Search for the cell housing the specified text and yield its [X, Y] center coordinate. 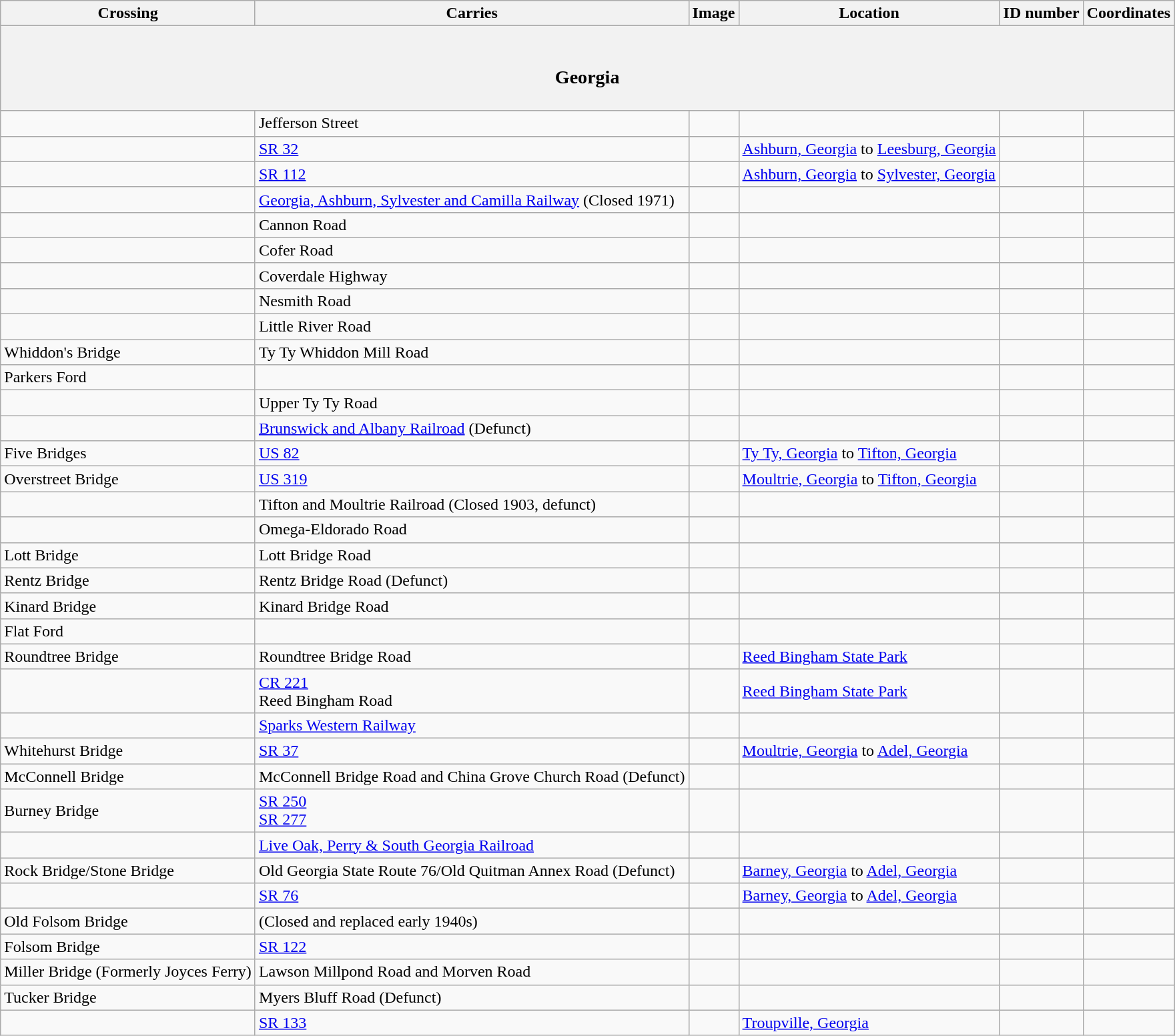
Roundtree Bridge [128, 656]
SR 133 [472, 1023]
US 319 [472, 479]
Brunswick and Albany Railroad (Defunct) [472, 428]
Overstreet Bridge [128, 479]
SR 76 [472, 896]
Tucker Bridge [128, 997]
Whitehurst Bridge [128, 751]
Ty Ty Whiddon Mill Road [472, 352]
Lott Bridge Road [472, 555]
Myers Bluff Road (Defunct) [472, 997]
Ashburn, Georgia to Sylvester, Georgia [869, 174]
Kinard Bridge [128, 606]
Ashburn, Georgia to Leesburg, Georgia [869, 149]
Rentz Bridge [128, 580]
Omega-Eldorado Road [472, 530]
Old Georgia State Route 76/Old Quitman Annex Road (Defunct) [472, 871]
Coverdale Highway [472, 276]
(Closed and replaced early 1940s) [472, 921]
Lawson Millpond Road and Morven Road [472, 972]
Upper Ty Ty Road [472, 403]
Kinard Bridge Road [472, 606]
Georgia, Ashburn, Sylvester and Camilla Railway (Closed 1971) [472, 199]
Georgia [587, 68]
CR 221 Reed Bingham Road [472, 691]
Nesmith Road [472, 301]
Troupville, Georgia [869, 1023]
Little River Road [472, 327]
Tifton and Moultrie Railroad (Closed 1903, defunct) [472, 504]
Cofer Road [472, 250]
US 82 [472, 454]
SR 32 [472, 149]
McConnell Bridge Road and China Grove Church Road (Defunct) [472, 776]
Ty Ty, Georgia to Tifton, Georgia [869, 454]
Moultrie, Georgia to Adel, Georgia [869, 751]
SR 37 [472, 751]
Old Folsom Bridge [128, 921]
Jefferson Street [472, 123]
Rock Bridge/Stone Bridge [128, 871]
Rentz Bridge Road (Defunct) [472, 580]
Folsom Bridge [128, 947]
Parkers Ford [128, 378]
Roundtree Bridge Road [472, 656]
Miller Bridge (Formerly Joyces Ferry) [128, 972]
Whiddon's Bridge [128, 352]
Crossing [128, 13]
ID number [1041, 13]
Burney Bridge [128, 811]
Lott Bridge [128, 555]
Five Bridges [128, 454]
McConnell Bridge [128, 776]
Sparks Western Railway [472, 725]
Cannon Road [472, 225]
Live Oak, Perry & South Georgia Railroad [472, 845]
Coordinates [1128, 13]
Image [714, 13]
SR 122 [472, 947]
Flat Ford [128, 631]
SR 250 SR 277 [472, 811]
Location [869, 13]
Carries [472, 13]
Moultrie, Georgia to Tifton, Georgia [869, 479]
SR 112 [472, 174]
